Extract the [X, Y] coordinate from the center of the cell holding the provided text.  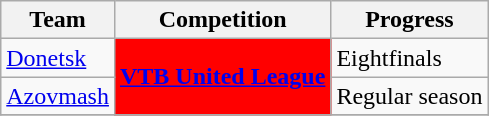
Azovmash [58, 96]
VTB United League [222, 77]
Donetsk [58, 58]
Competition [222, 20]
Team [58, 20]
Eightfinals [410, 58]
Progress [410, 20]
Regular season [410, 96]
